Search for the cell housing the specified text and yield its (x, y) center coordinate. 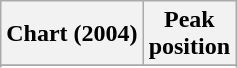
Chart (2004) (72, 34)
Peak position (189, 34)
